Output the (X, Y) coordinate of the center of the cell containing the given text.  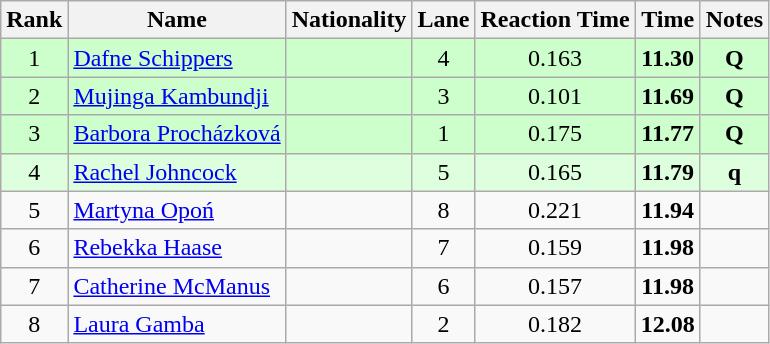
Reaction Time (555, 20)
Dafne Schippers (177, 58)
Martyna Opoń (177, 210)
Laura Gamba (177, 324)
0.165 (555, 172)
Catherine McManus (177, 286)
11.94 (668, 210)
Lane (444, 20)
12.08 (668, 324)
q (734, 172)
11.30 (668, 58)
11.77 (668, 134)
Rachel Johncock (177, 172)
Rebekka Haase (177, 248)
0.221 (555, 210)
Nationality (349, 20)
Rank (34, 20)
0.159 (555, 248)
0.182 (555, 324)
0.163 (555, 58)
Name (177, 20)
Barbora Procházková (177, 134)
Mujinga Kambundji (177, 96)
Notes (734, 20)
0.157 (555, 286)
0.175 (555, 134)
11.69 (668, 96)
Time (668, 20)
0.101 (555, 96)
11.79 (668, 172)
